Output the [X, Y] coordinate of the center of the cell containing the given text.  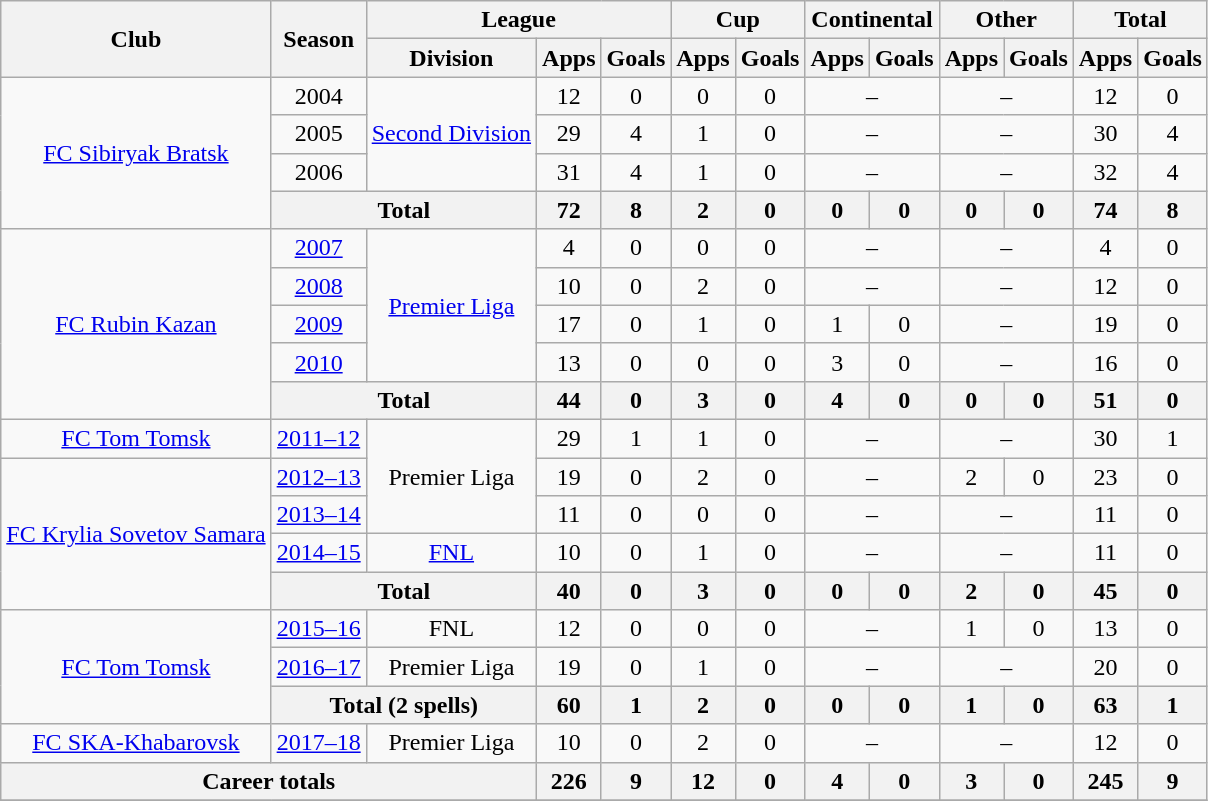
FC SKA-Khabarovsk [136, 743]
2016–17 [318, 667]
2017–18 [318, 743]
2006 [318, 172]
72 [569, 210]
17 [569, 324]
2012–13 [318, 477]
Club [136, 39]
FC Sibiryak Bratsk [136, 153]
2005 [318, 134]
32 [1105, 172]
51 [1105, 400]
2007 [318, 248]
Continental [872, 20]
Career totals [269, 781]
74 [1105, 210]
23 [1105, 477]
Season [318, 39]
16 [1105, 362]
20 [1105, 667]
45 [1105, 591]
2013–14 [318, 515]
2015–16 [318, 629]
2010 [318, 362]
Cup [738, 20]
2011–12 [318, 438]
60 [569, 705]
Division [451, 58]
2009 [318, 324]
245 [1105, 781]
Total (2 spells) [404, 705]
226 [569, 781]
40 [569, 591]
31 [569, 172]
League [518, 20]
63 [1105, 705]
2008 [318, 286]
Other [1006, 20]
FC Rubin Kazan [136, 324]
2014–15 [318, 553]
44 [569, 400]
Second Division [451, 134]
2004 [318, 96]
FC Krylia Sovetov Samara [136, 534]
